For the text-containing cell, return its midpoint in [x, y] coordinate format. 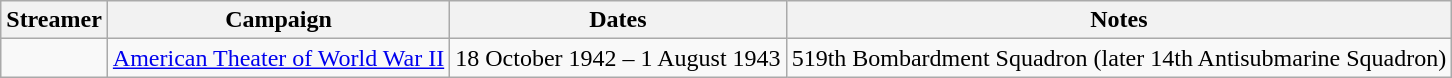
18 October 1942 – 1 August 1943 [618, 58]
Streamer [54, 20]
519th Bombardment Squadron (later 14th Antisubmarine Squadron) [1119, 58]
American Theater of World War II [278, 58]
Notes [1119, 20]
Campaign [278, 20]
Dates [618, 20]
